Find where the given text appears and provide that cell's center as [X, Y] coordinate. 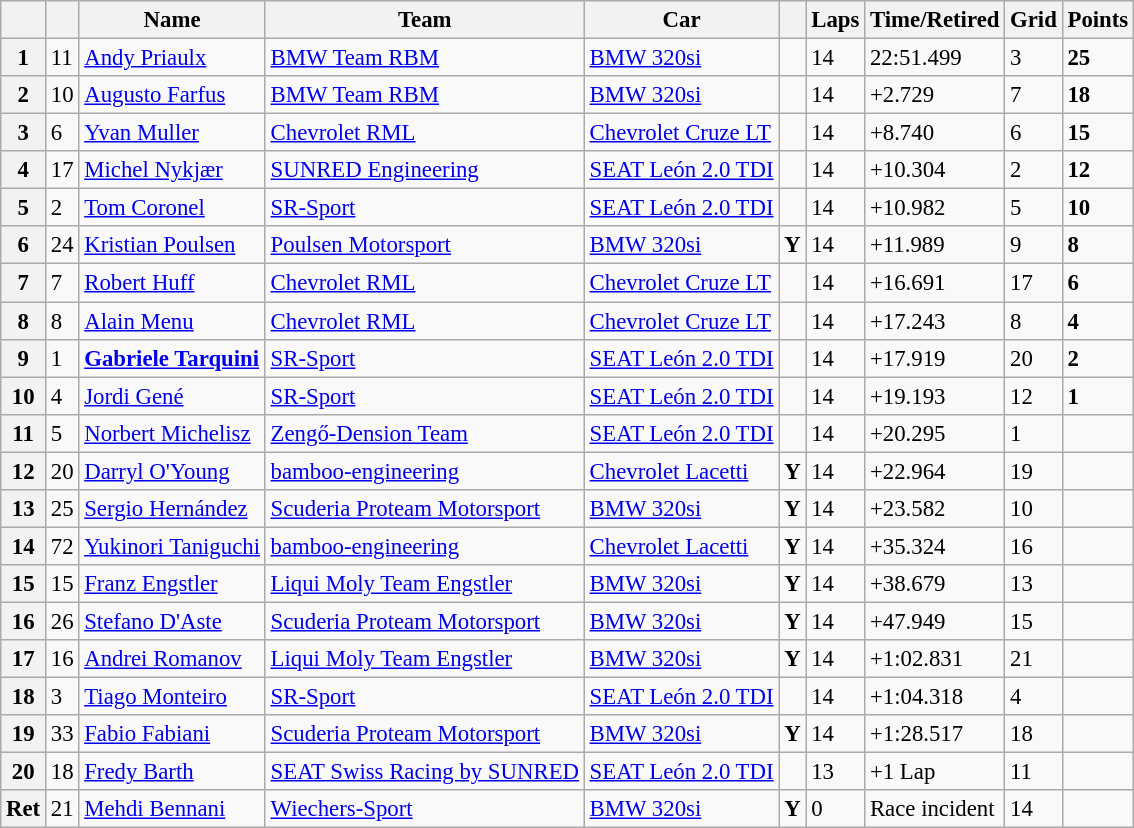
72 [62, 546]
22:51.499 [935, 58]
+1:28.517 [935, 734]
Yvan Muller [172, 133]
+19.193 [935, 396]
+16.691 [935, 283]
Mehdi Bennani [172, 809]
Gabriele Tarquini [172, 358]
Kristian Poulsen [172, 245]
Tiago Monteiro [172, 697]
+23.582 [935, 509]
Team [424, 20]
SEAT Swiss Racing by SUNRED [424, 772]
Jordi Gené [172, 396]
Sergio Hernández [172, 509]
+17.243 [935, 321]
Robert Huff [172, 283]
+47.949 [935, 621]
Andrei Romanov [172, 659]
+22.964 [935, 471]
Grid [1034, 20]
Norbert Michelisz [172, 433]
+1:04.318 [935, 697]
Michel Nykjær [172, 170]
Franz Engstler [172, 584]
Laps [836, 20]
Yukinori Taniguchi [172, 546]
Zengő-Dension Team [424, 433]
+10.982 [935, 208]
+17.919 [935, 358]
Ret [24, 809]
Car [682, 20]
Augusto Farfus [172, 95]
0 [836, 809]
Darryl O'Young [172, 471]
Time/Retired [935, 20]
Stefano D'Aste [172, 621]
Tom Coronel [172, 208]
Fabio Fabiani [172, 734]
Race incident [935, 809]
+1 Lap [935, 772]
+8.740 [935, 133]
24 [62, 245]
Fredy Barth [172, 772]
Points [1098, 20]
26 [62, 621]
+20.295 [935, 433]
Alain Menu [172, 321]
+2.729 [935, 95]
+11.989 [935, 245]
Andy Priaulx [172, 58]
SUNRED Engineering [424, 170]
Wiechers-Sport [424, 809]
+35.324 [935, 546]
+10.304 [935, 170]
+38.679 [935, 584]
+1:02.831 [935, 659]
Poulsen Motorsport [424, 245]
Name [172, 20]
33 [62, 734]
